Return the [X, Y] coordinate for the center point of the cell that contains the specified text.  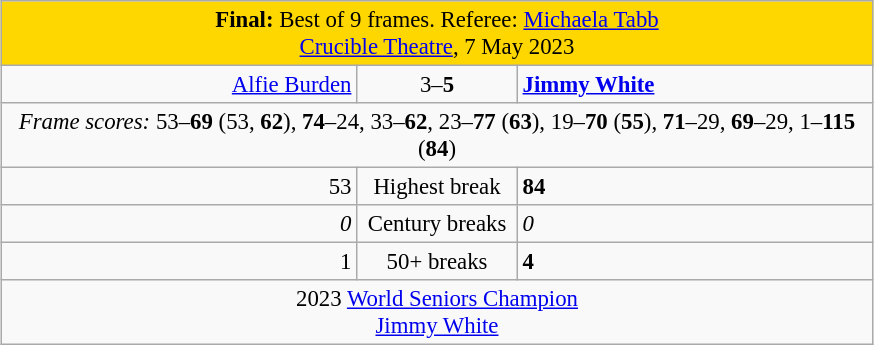
2023 World Seniors Champion Jimmy White [437, 312]
53 [179, 187]
Alfie Burden [179, 85]
Century breaks [438, 224]
Jimmy White [695, 85]
Highest break [438, 187]
1 [179, 262]
3–5 [438, 85]
84 [695, 187]
4 [695, 262]
Final: Best of 9 frames. Referee: Michaela TabbCrucible Theatre, 7 May 2023 [437, 34]
Frame scores: 53–69 (53, 62), 74–24, 33–62, 23–77 (63), 19–70 (55), 71–29, 69–29, 1–115 (84) [437, 136]
50+ breaks [438, 262]
